Output the [x, y] coordinate of the center of the cell containing the given text.  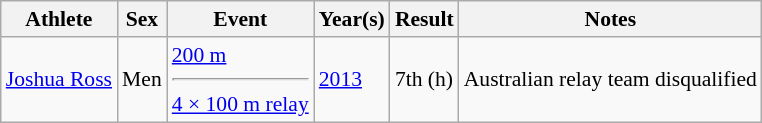
Athlete [59, 19]
200 m4 × 100 m relay [240, 80]
Australian relay team disqualified [610, 80]
Sex [142, 19]
Men [142, 80]
Notes [610, 19]
Year(s) [352, 19]
Event [240, 19]
Result [424, 19]
7th (h) [424, 80]
Joshua Ross [59, 80]
2013 [352, 80]
